Determine the [X, Y] coordinate at the center of the cell enclosing the given text.  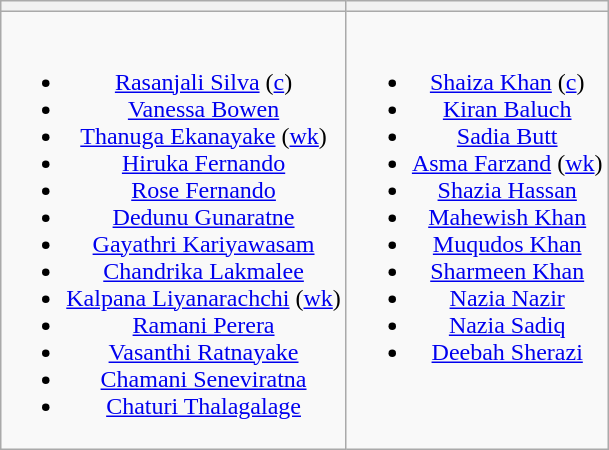
Shaiza Khan (c)Kiran BaluchSadia ButtAsma Farzand (wk)Shazia HassanMahewish KhanMuqudos KhanSharmeen KhanNazia NazirNazia SadiqDeebah Sherazi [477, 230]
